Provide the (X, Y) coordinate of the cell's center where the given text is located.  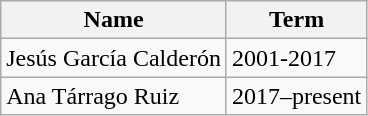
2001-2017 (296, 58)
Ana Tárrago Ruiz (114, 96)
Name (114, 20)
2017–present (296, 96)
Jesús García Calderón (114, 58)
Term (296, 20)
